Identify which cell holds the provided text, then report its [x, y] central coordinate. 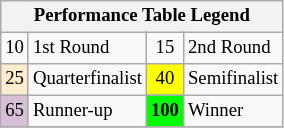
100 [164, 112]
Winner [232, 112]
2nd Round [232, 48]
Runner-up [87, 112]
25 [15, 80]
15 [164, 48]
Performance Table Legend [142, 16]
Semifinalist [232, 80]
10 [15, 48]
40 [164, 80]
65 [15, 112]
1st Round [87, 48]
Quarterfinalist [87, 80]
